From the cell containing the given text, extract its center point as (X, Y) coordinate. 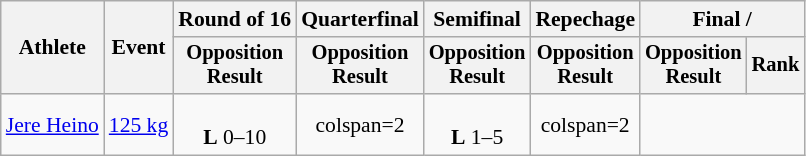
125 kg (138, 124)
L 1–5 (478, 124)
Repechage (585, 19)
Athlete (52, 48)
Final / (722, 19)
Quarterfinal (360, 19)
Event (138, 48)
Rank (776, 66)
L 0–10 (234, 124)
Round of 16 (234, 19)
Jere Heino (52, 124)
Semifinal (478, 19)
